Scan for the cell matching the given text and deliver its (x, y) coordinate at center. 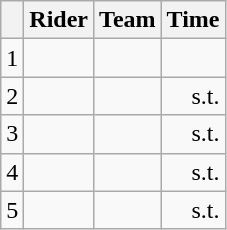
5 (12, 210)
Time (193, 20)
2 (12, 96)
4 (12, 172)
3 (12, 134)
Team (128, 20)
Rider (59, 20)
1 (12, 58)
